Search for the cell housing the specified text and yield its (x, y) center coordinate. 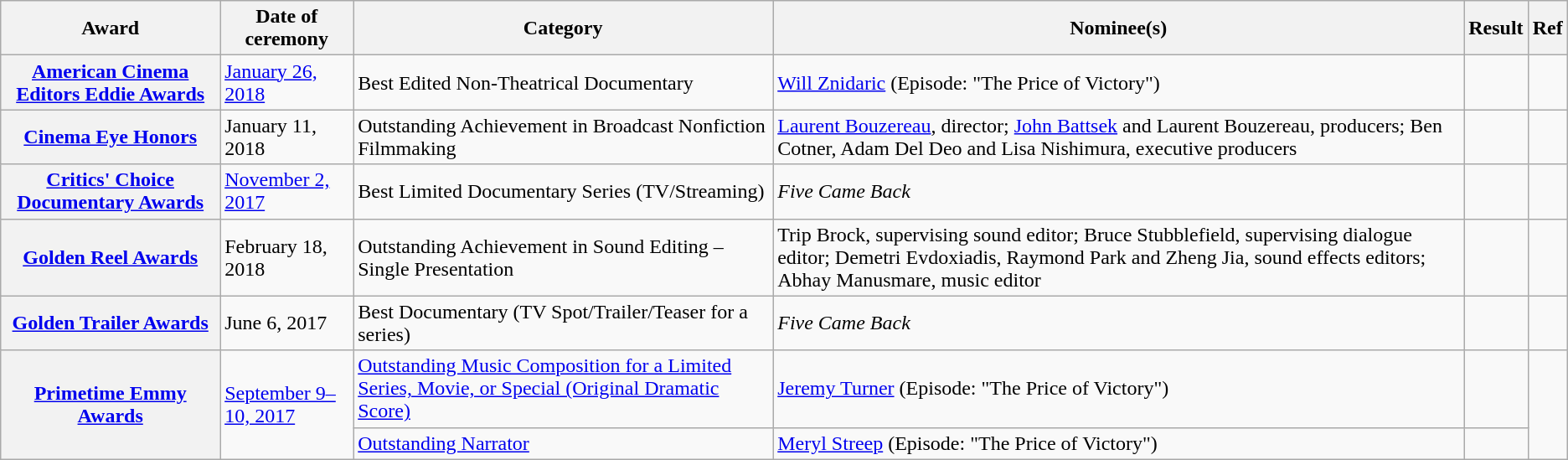
November 2, 2017 (286, 191)
June 6, 2017 (286, 323)
Date of ceremony (286, 28)
Critics' Choice Documentary Awards (111, 191)
Outstanding Achievement in Broadcast Nonfiction Filmmaking (563, 137)
Result (1496, 28)
Best Limited Documentary Series (TV/Streaming) (563, 191)
Golden Trailer Awards (111, 323)
Best Edited Non-Theatrical Documentary (563, 82)
February 18, 2018 (286, 257)
Award (111, 28)
Primetime Emmy Awards (111, 405)
September 9–10, 2017 (286, 405)
Will Znidaric (Episode: "The Price of Victory") (1119, 82)
Outstanding Narrator (563, 443)
January 11, 2018 (286, 137)
Cinema Eye Honors (111, 137)
Laurent Bouzereau, director; John Battsek and Laurent Bouzereau, producers; Ben Cotner, Adam Del Deo and Lisa Nishimura, executive producers (1119, 137)
Golden Reel Awards (111, 257)
Jeremy Turner (Episode: "The Price of Victory") (1119, 389)
Best Documentary (TV Spot/Trailer/Teaser for a series) (563, 323)
Category (563, 28)
Ref (1548, 28)
Meryl Streep (Episode: "The Price of Victory") (1119, 443)
January 26, 2018 (286, 82)
Outstanding Achievement in Sound Editing – Single Presentation (563, 257)
Nominee(s) (1119, 28)
Outstanding Music Composition for a Limited Series, Movie, or Special (Original Dramatic Score) (563, 389)
American Cinema Editors Eddie Awards (111, 82)
